Provide the [x, y] coordinate of the cell's center where the given text is located.  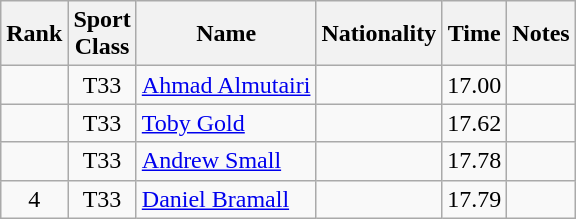
Ahmad Almutairi [226, 85]
Toby Gold [226, 123]
17.79 [474, 199]
17.00 [474, 85]
Daniel Bramall [226, 199]
Time [474, 34]
SportClass [102, 34]
Name [226, 34]
Andrew Small [226, 161]
Notes [541, 34]
17.62 [474, 123]
Rank [34, 34]
Nationality [379, 34]
17.78 [474, 161]
4 [34, 199]
